Provide the (x, y) coordinate of the cell's center where the given text is located.  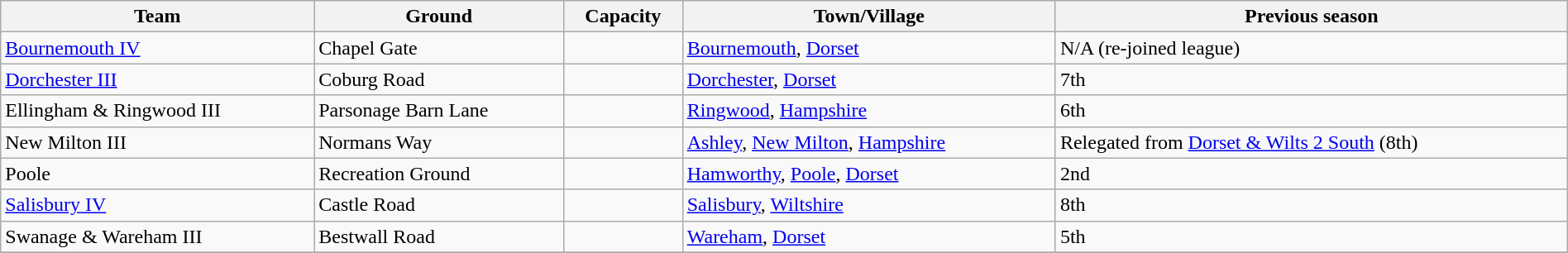
Capacity (623, 17)
New Milton III (157, 142)
Bestwall Road (439, 236)
Hamworthy, Poole, Dorset (868, 174)
Recreation Ground (439, 174)
Ashley, New Milton, Hampshire (868, 142)
Swanage & Wareham III (157, 236)
Bournemouth, Dorset (868, 48)
8th (1312, 205)
Previous season (1312, 17)
Dorchester, Dorset (868, 79)
Normans Way (439, 142)
Ground (439, 17)
Dorchester III (157, 79)
Town/Village (868, 17)
Relegated from Dorset & Wilts 2 South (8th) (1312, 142)
Coburg Road (439, 79)
Ringwood, Hampshire (868, 111)
Parsonage Barn Lane (439, 111)
Castle Road (439, 205)
Team (157, 17)
2nd (1312, 174)
Wareham, Dorset (868, 236)
Chapel Gate (439, 48)
N/A (re-joined league) (1312, 48)
5th (1312, 236)
Ellingham & Ringwood III (157, 111)
7th (1312, 79)
Poole (157, 174)
Salisbury IV (157, 205)
Salisbury, Wiltshire (868, 205)
Bournemouth IV (157, 48)
6th (1312, 111)
